From the cell containing the given text, extract its center point as [X, Y] coordinate. 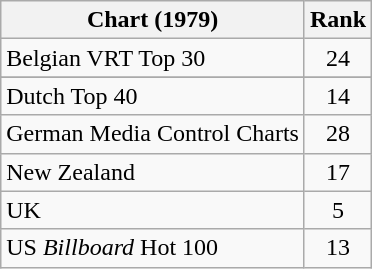
28 [338, 134]
17 [338, 172]
13 [338, 248]
14 [338, 96]
Chart (1979) [153, 20]
5 [338, 210]
24 [338, 58]
Dutch Top 40 [153, 96]
New Zealand [153, 172]
Belgian VRT Top 30 [153, 58]
US Billboard Hot 100 [153, 248]
UK [153, 210]
German Media Control Charts [153, 134]
Rank [338, 20]
